Locate the cell with the specified text and output its [x, y] center coordinate. 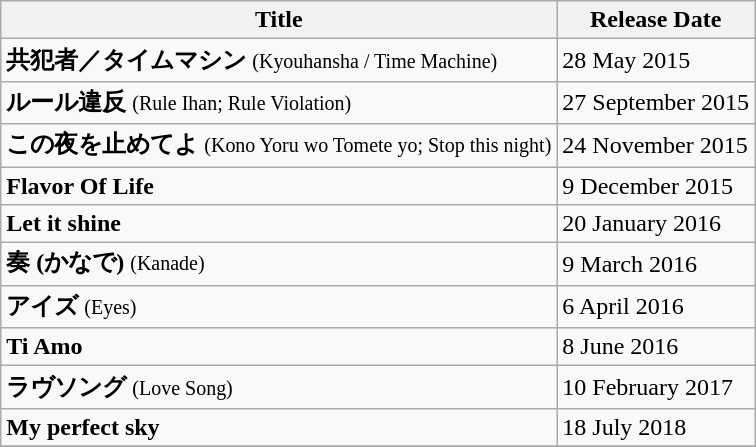
9 March 2016 [656, 264]
8 June 2016 [656, 347]
共犯者／タイムマシン (Kyouhansha / Time Machine) [279, 60]
ルール違反 (Rule Ihan; Rule Violation) [279, 102]
Flavor Of Life [279, 185]
アイズ (Eyes) [279, 306]
24 November 2015 [656, 146]
Let it shine [279, 224]
9 December 2015 [656, 185]
Ti Amo [279, 347]
Title [279, 20]
18 July 2018 [656, 427]
28 May 2015 [656, 60]
Release Date [656, 20]
20 January 2016 [656, 224]
ラヴソング (Love Song) [279, 388]
6 April 2016 [656, 306]
この夜を止めてよ (Kono Yoru wo Tomete yo; Stop this night) [279, 146]
奏 (かなで) (Kanade) [279, 264]
10 February 2017 [656, 388]
27 September 2015 [656, 102]
My perfect sky [279, 427]
